For the text-containing cell, return its midpoint in [X, Y] coordinate format. 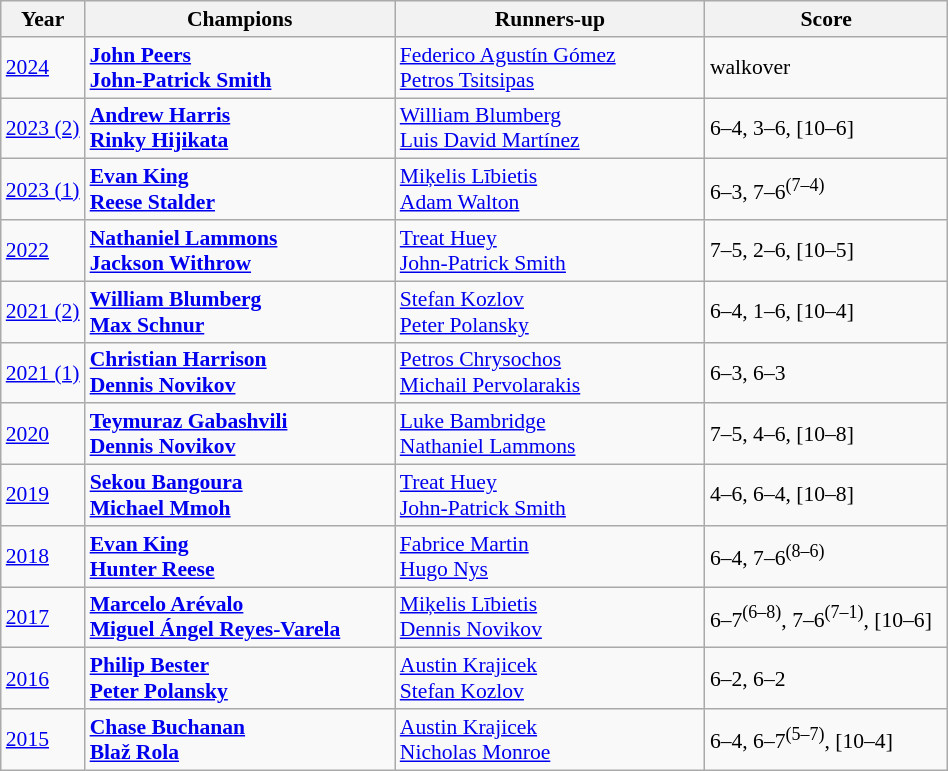
2021 (2) [43, 312]
Christian Harrison Dennis Novikov [240, 372]
Andrew Harris Rinky Hijikata [240, 128]
Teymuraz Gabashvili Dennis Novikov [240, 434]
4–6, 6–4, [10–8] [826, 496]
2018 [43, 556]
Evan King Reese Stalder [240, 190]
7–5, 2–6, [10–5] [826, 250]
6–2, 6–2 [826, 678]
Fabrice Martin Hugo Nys [550, 556]
Marcelo Arévalo Miguel Ángel Reyes-Varela [240, 618]
Luke Bambridge Nathaniel Lammons [550, 434]
Champions [240, 19]
Federico Agustín Gómez Petros Tsitsipas [550, 68]
Nathaniel Lammons Jackson Withrow [240, 250]
Austin Krajicek Nicholas Monroe [550, 740]
2024 [43, 68]
6–4, 1–6, [10–4] [826, 312]
Evan King Hunter Reese [240, 556]
7–5, 4–6, [10–8] [826, 434]
2023 (2) [43, 128]
Chase Buchanan Blaž Rola [240, 740]
2021 (1) [43, 372]
6–3, 7–6(7–4) [826, 190]
Year [43, 19]
2023 (1) [43, 190]
6–3, 6–3 [826, 372]
William Blumberg Luis David Martínez [550, 128]
2017 [43, 618]
Miķelis Lībietis Adam Walton [550, 190]
Sekou Bangoura Michael Mmoh [240, 496]
Miķelis Lībietis Dennis Novikov [550, 618]
John Peers John-Patrick Smith [240, 68]
6–4, 3–6, [10–6] [826, 128]
2016 [43, 678]
6–4, 6–7(5–7), [10–4] [826, 740]
William Blumberg Max Schnur [240, 312]
Runners-up [550, 19]
Score [826, 19]
2020 [43, 434]
Petros Chrysochos Michail Pervolarakis [550, 372]
2022 [43, 250]
Austin Krajicek Stefan Kozlov [550, 678]
walkover [826, 68]
6–7(6–8), 7–6(7–1), [10–6] [826, 618]
6–4, 7–6(8–6) [826, 556]
Stefan Kozlov Peter Polansky [550, 312]
2019 [43, 496]
Philip Bester Peter Polansky [240, 678]
2015 [43, 740]
